Search for the cell housing the specified text and yield its [x, y] center coordinate. 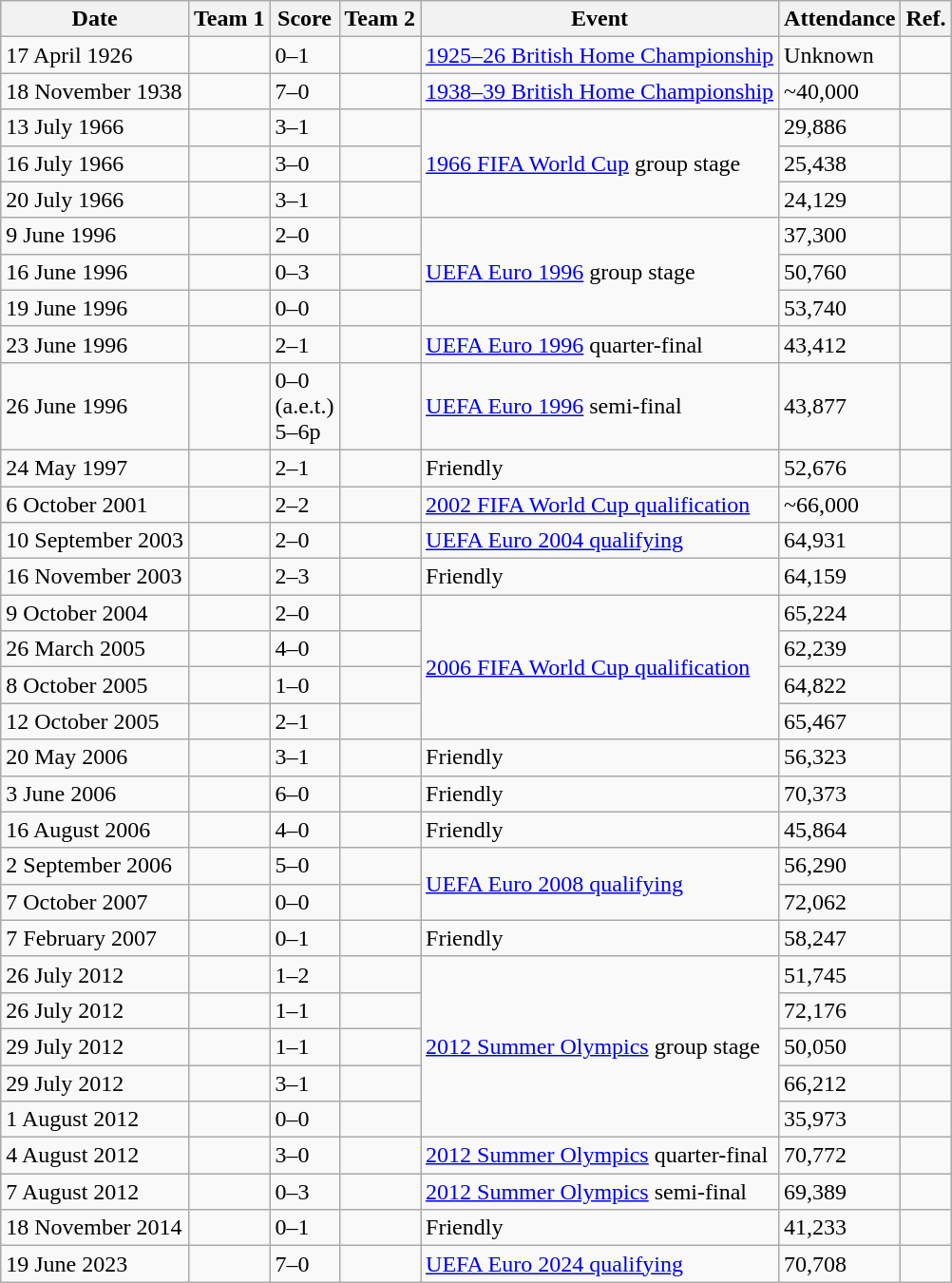
9 June 1996 [95, 236]
64,931 [840, 541]
UEFA Euro 1996 group stage [600, 272]
1925–26 British Home Championship [600, 55]
2 September 2006 [95, 866]
69,389 [840, 1192]
52,676 [840, 468]
2–2 [304, 505]
72,062 [840, 902]
41,233 [840, 1228]
16 July 1966 [95, 163]
65,467 [840, 721]
7 October 2007 [95, 902]
51,745 [840, 974]
~66,000 [840, 505]
18 November 1938 [95, 91]
24 May 1997 [95, 468]
8 October 2005 [95, 685]
20 May 2006 [95, 757]
25,438 [840, 163]
1966 FIFA World Cup group stage [600, 163]
Ref. [925, 19]
Date [95, 19]
70,373 [840, 794]
5–0 [304, 866]
Attendance [840, 19]
19 June 2023 [95, 1264]
58,247 [840, 938]
37,300 [840, 236]
24,129 [840, 200]
4 August 2012 [95, 1156]
20 July 1966 [95, 200]
2012 Summer Olympics group stage [600, 1046]
9 October 2004 [95, 613]
Team 2 [380, 19]
65,224 [840, 613]
53,740 [840, 308]
~40,000 [840, 91]
2–3 [304, 577]
6 October 2001 [95, 505]
17 April 1926 [95, 55]
19 June 1996 [95, 308]
0–0(a.e.t.)5–6p [304, 406]
12 October 2005 [95, 721]
3 June 2006 [95, 794]
6–0 [304, 794]
2006 FIFA World Cup qualification [600, 667]
10 September 2003 [95, 541]
1–2 [304, 974]
26 June 1996 [95, 406]
1938–39 British Home Championship [600, 91]
UEFA Euro 2008 qualifying [600, 884]
UEFA Euro 2024 qualifying [600, 1264]
7 February 2007 [95, 938]
62,239 [840, 649]
1 August 2012 [95, 1120]
72,176 [840, 1010]
56,290 [840, 866]
Event [600, 19]
43,877 [840, 406]
UEFA Euro 2004 qualifying [600, 541]
50,050 [840, 1046]
7 August 2012 [95, 1192]
26 March 2005 [95, 649]
50,760 [840, 272]
Unknown [840, 55]
35,973 [840, 1120]
43,412 [840, 344]
Score [304, 19]
56,323 [840, 757]
UEFA Euro 1996 semi-final [600, 406]
18 November 2014 [95, 1228]
29,886 [840, 127]
Team 1 [229, 19]
2002 FIFA World Cup qualification [600, 505]
1–0 [304, 685]
64,159 [840, 577]
2012 Summer Olympics quarter-final [600, 1156]
16 November 2003 [95, 577]
23 June 1996 [95, 344]
64,822 [840, 685]
2012 Summer Olympics semi-final [600, 1192]
16 June 1996 [95, 272]
45,864 [840, 830]
70,772 [840, 1156]
13 July 1966 [95, 127]
66,212 [840, 1082]
16 August 2006 [95, 830]
70,708 [840, 1264]
UEFA Euro 1996 quarter-final [600, 344]
